Extract the [x, y] coordinate from the center of the cell holding the provided text.  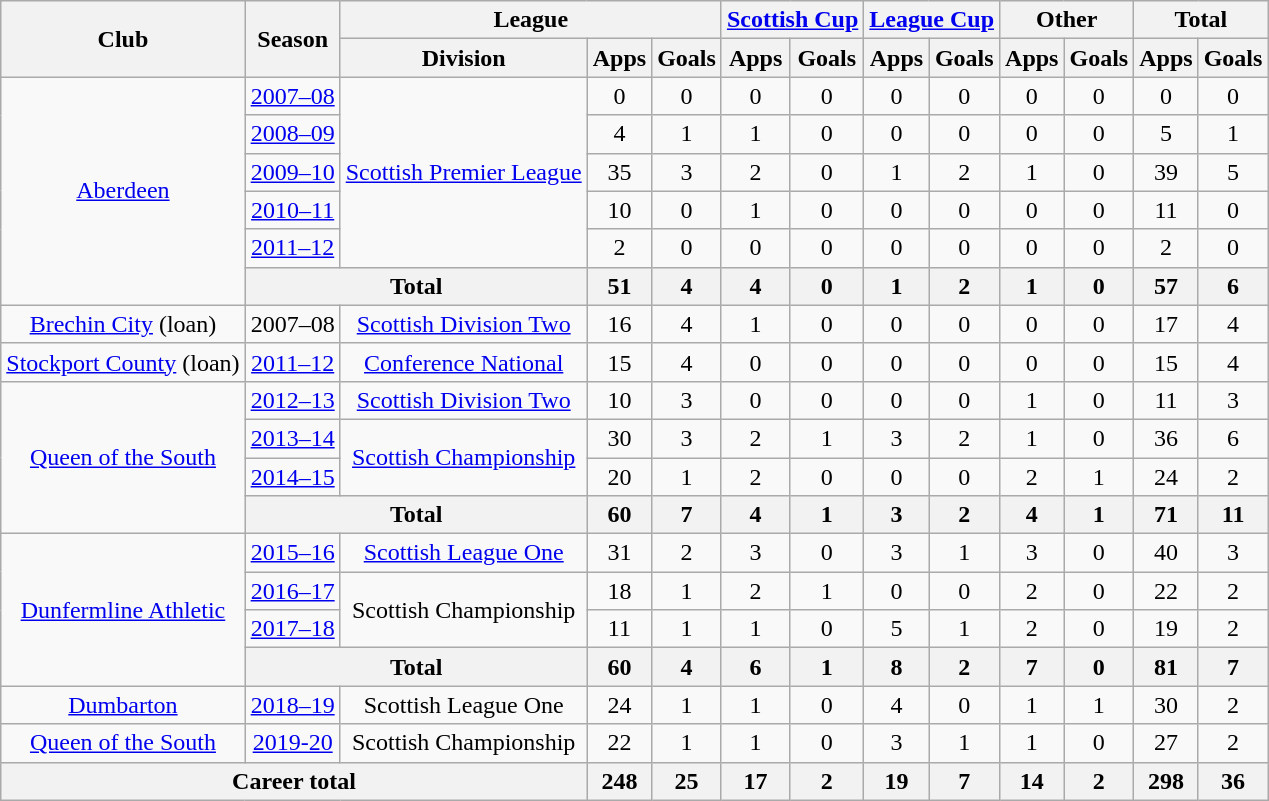
Conference National [464, 362]
2017–18 [292, 629]
51 [619, 286]
League [530, 20]
248 [619, 781]
2008–09 [292, 134]
Dumbarton [123, 705]
Career total [294, 781]
2013–14 [292, 438]
2012–13 [292, 400]
57 [1166, 286]
Dunfermline Athletic [123, 610]
40 [1166, 553]
8 [896, 667]
20 [619, 477]
Brechin City (loan) [123, 324]
31 [619, 553]
25 [687, 781]
Scottish Cup [792, 20]
League Cup [932, 20]
298 [1166, 781]
Aberdeen [123, 191]
16 [619, 324]
18 [619, 591]
2009–10 [292, 172]
Club [123, 39]
Other [1067, 20]
14 [1032, 781]
Stockport County (loan) [123, 362]
2018–19 [292, 705]
27 [1166, 743]
71 [1166, 515]
2014–15 [292, 477]
2010–11 [292, 210]
Division [464, 58]
39 [1166, 172]
2015–16 [292, 553]
81 [1166, 667]
2016–17 [292, 591]
Scottish Premier League [464, 172]
Season [292, 39]
35 [619, 172]
2019-20 [292, 743]
